Return [X, Y] of the center of cell containing provided text 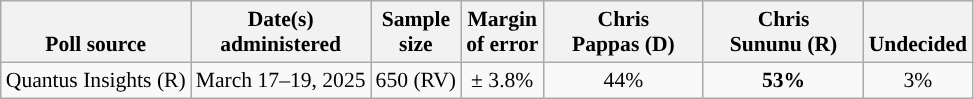
Samplesize [416, 32]
Quantus Insights (R) [96, 80]
± 3.8% [502, 80]
53% [783, 80]
ChrisPappas (D) [623, 32]
Date(s)administered [281, 32]
3% [918, 80]
Marginof error [502, 32]
March 17–19, 2025 [281, 80]
Poll source [96, 32]
ChrisSununu (R) [783, 32]
44% [623, 80]
650 (RV) [416, 80]
Undecided [918, 32]
